Pinpoint the cell where the given text exists, returning its (X, Y) midpoint coordinate. 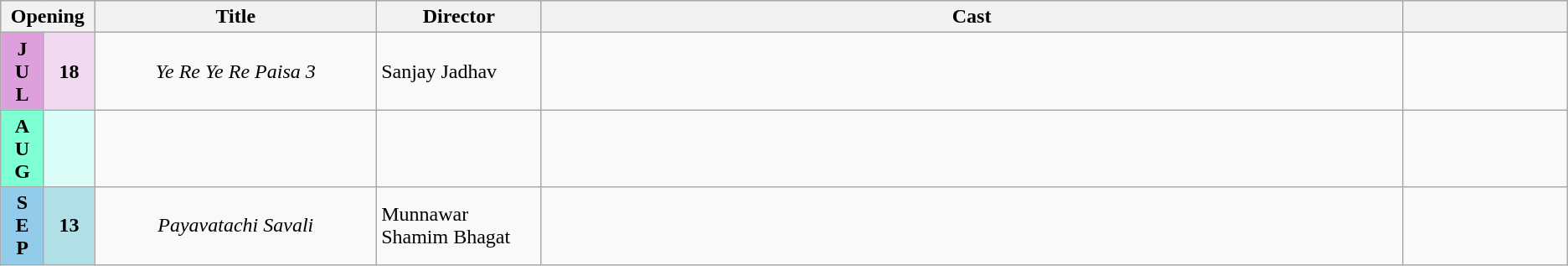
18 (69, 71)
AUG (22, 149)
Opening (48, 17)
Sanjay Jadhav (459, 71)
Title (236, 17)
Payavatachi Savali (236, 226)
13 (69, 226)
Munnawar Shamim Bhagat (459, 226)
SEP (22, 226)
JUL (22, 71)
Cast (972, 17)
Director (459, 17)
Ye Re Ye Re Paisa 3 (236, 71)
